Return (x, y) of the center of cell containing provided text 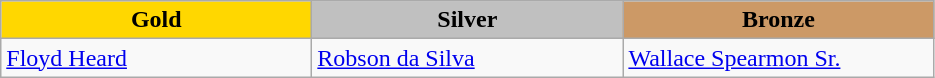
Robson da Silva (468, 58)
Silver (468, 20)
Bronze (778, 20)
Wallace Spearmon Sr. (778, 58)
Gold (156, 20)
Floyd Heard (156, 58)
